Locate the cell with the specified text and output its (X, Y) center coordinate. 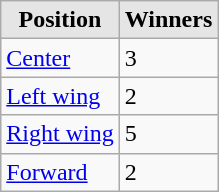
Left wing (60, 96)
3 (168, 58)
Center (60, 58)
Forward (60, 172)
Winners (168, 20)
5 (168, 134)
Right wing (60, 134)
Position (60, 20)
